Locate the cell with the specified text and output its (X, Y) center coordinate. 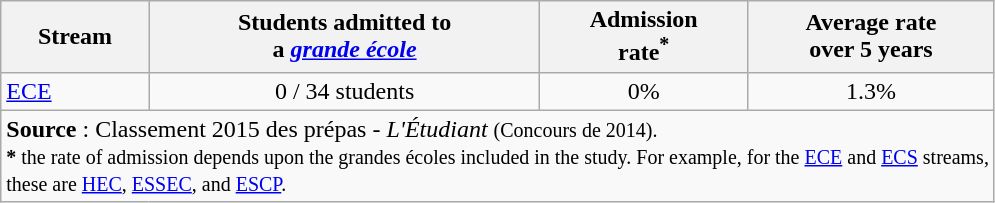
Stream (75, 37)
Students admitted toa grande école (344, 37)
Admissionrate* (644, 37)
ECE (75, 91)
0 / 34 students (344, 91)
0% (644, 91)
Average rateover 5 years (870, 37)
1.3% (870, 91)
